From the cell containing the given text, extract its center point as [x, y] coordinate. 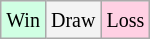
Win [24, 20]
Loss [126, 20]
Draw [72, 20]
